For the text-containing cell, return its midpoint in (x, y) coordinate format. 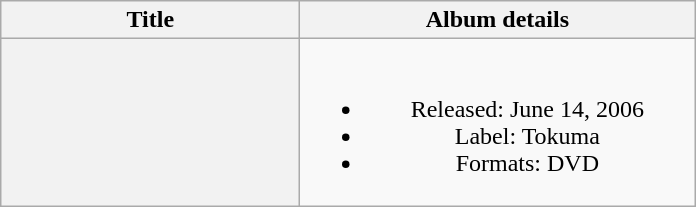
Released: June 14, 2006Label: TokumaFormats: DVD (498, 122)
Title (150, 20)
Album details (498, 20)
